Return the (x, y) coordinate for the center point of the cell that contains the specified text.  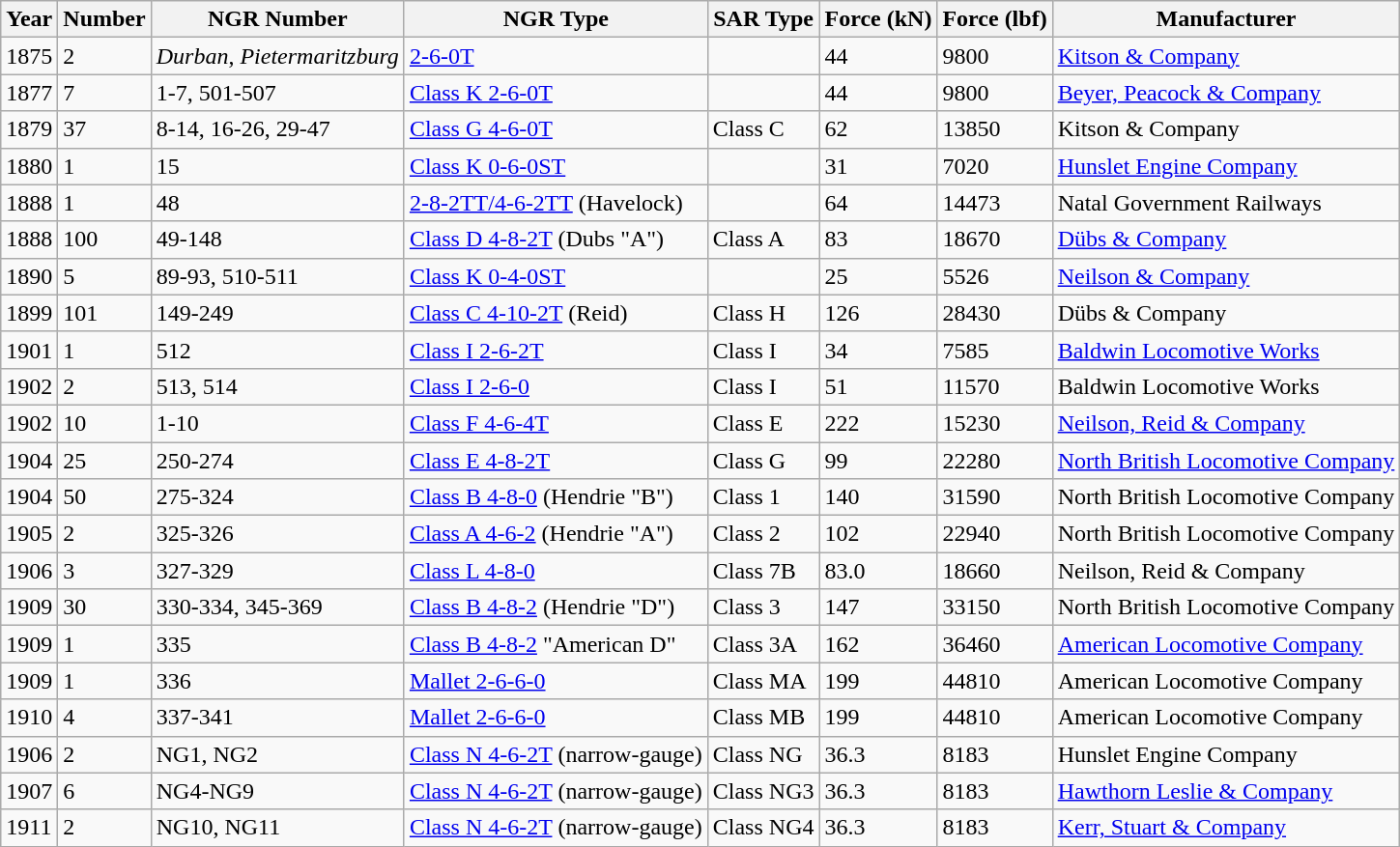
1911 (29, 828)
Class B 4-8-2 (Hendrie "D") (556, 607)
37 (104, 129)
34 (878, 350)
Class A (763, 240)
Class I 2-6-2T (556, 350)
Kerr, Stuart & Company (1226, 828)
Class E 4-8-2T (556, 461)
1901 (29, 350)
7020 (995, 166)
Class E (763, 423)
Class L 4-8-0 (556, 571)
15 (277, 166)
28430 (995, 313)
10 (104, 423)
14473 (995, 203)
Class A 4-6-2 (Hendrie "A") (556, 534)
NG10, NG11 (277, 828)
33150 (995, 607)
NG4-NG9 (277, 791)
147 (878, 607)
1879 (29, 129)
49-148 (277, 240)
Beyer, Peacock & Company (1226, 93)
337-341 (277, 718)
250-274 (277, 461)
1-7, 501-507 (277, 93)
89-93, 510-511 (277, 276)
1890 (29, 276)
162 (878, 644)
275-324 (277, 497)
15230 (995, 423)
513, 514 (277, 386)
Force (lbf) (995, 19)
140 (878, 497)
64 (878, 203)
101 (104, 313)
1907 (29, 791)
48 (277, 203)
31 (878, 166)
1899 (29, 313)
Class G (763, 461)
Number (104, 19)
Class NG4 (763, 828)
6 (104, 791)
Neilson & Company (1226, 276)
1880 (29, 166)
Class D 4-8-2T (Dubs "A") (556, 240)
SAR Type (763, 19)
336 (277, 681)
512 (277, 350)
Class H (763, 313)
222 (878, 423)
NGR Number (277, 19)
100 (104, 240)
99 (878, 461)
Year (29, 19)
7585 (995, 350)
4 (104, 718)
1905 (29, 534)
83 (878, 240)
Class K 2-6-0T (556, 93)
Class K 0-6-0ST (556, 166)
Class 3 (763, 607)
Class G 4-6-0T (556, 129)
1875 (29, 56)
Class 3A (763, 644)
18660 (995, 571)
Class NG3 (763, 791)
30 (104, 607)
62 (878, 129)
7 (104, 93)
13850 (995, 129)
Class NG (763, 754)
Hawthorn Leslie & Company (1226, 791)
5 (104, 276)
Force (kN) (878, 19)
NG1, NG2 (277, 754)
Class B 4-8-0 (Hendrie "B") (556, 497)
327-329 (277, 571)
50 (104, 497)
126 (878, 313)
83.0 (878, 571)
Class 2 (763, 534)
18670 (995, 240)
Class K 0-4-0ST (556, 276)
Class 1 (763, 497)
330-334, 345-369 (277, 607)
Class MA (763, 681)
1-10 (277, 423)
3 (104, 571)
102 (878, 534)
Class F 4-6-4T (556, 423)
Class I 2-6-0 (556, 386)
8-14, 16-26, 29-47 (277, 129)
2-8-2TT/4-6-2TT (Havelock) (556, 203)
NGR Type (556, 19)
149-249 (277, 313)
22940 (995, 534)
Class 7B (763, 571)
51 (878, 386)
Natal Government Railways (1226, 203)
31590 (995, 497)
22280 (995, 461)
Class MB (763, 718)
1877 (29, 93)
Class C (763, 129)
2-6-0T (556, 56)
Class B 4-8-2 "American D" (556, 644)
325-326 (277, 534)
Class C 4-10-2T (Reid) (556, 313)
Manufacturer (1226, 19)
335 (277, 644)
36460 (995, 644)
11570 (995, 386)
Durban, Pietermaritzburg (277, 56)
5526 (995, 276)
1910 (29, 718)
